Identify which cell holds the provided text, then report its (x, y) central coordinate. 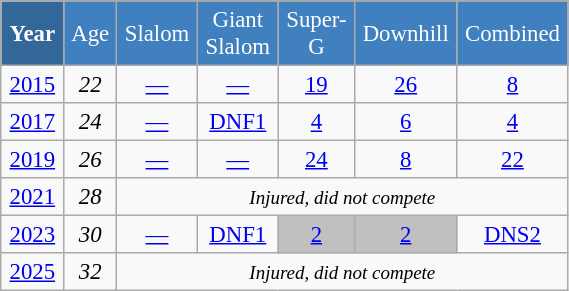
19 (316, 85)
Super-G (316, 34)
2017 (32, 122)
30 (90, 235)
DNS2 (512, 235)
6 (406, 122)
Combined (512, 34)
2023 (32, 235)
2021 (32, 197)
2019 (32, 160)
2015 (32, 85)
Injured, did not compete (342, 197)
Age (90, 34)
Slalom (158, 34)
Year (32, 34)
GiantSlalom (238, 34)
Downhill (406, 34)
28 (90, 197)
